Pinpoint the cell where the given text exists, returning its (X, Y) midpoint coordinate. 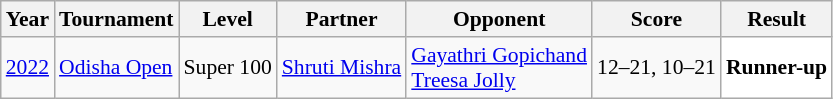
Gayathri Gopichand Treesa Jolly (499, 68)
12–21, 10–21 (656, 68)
Level (228, 19)
Shruti Mishra (342, 68)
Year (28, 19)
Partner (342, 19)
Runner-up (776, 68)
Opponent (499, 19)
2022 (28, 68)
Score (656, 19)
Odisha Open (116, 68)
Tournament (116, 19)
Super 100 (228, 68)
Result (776, 19)
